Determine the (X, Y) coordinate at the center of the cell enclosing the given text.  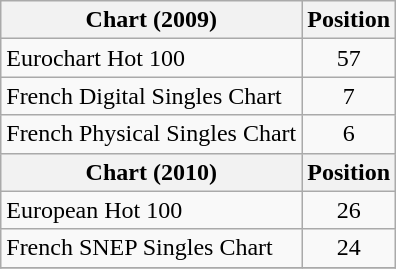
European Hot 100 (152, 210)
Eurochart Hot 100 (152, 58)
26 (349, 210)
French SNEP Singles Chart (152, 248)
7 (349, 96)
French Physical Singles Chart (152, 134)
24 (349, 248)
Chart (2010) (152, 172)
French Digital Singles Chart (152, 96)
6 (349, 134)
Chart (2009) (152, 20)
57 (349, 58)
